Return [X, Y] of the center of cell containing provided text 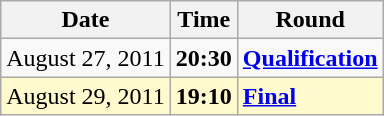
Date [86, 20]
August 27, 2011 [86, 58]
Time [204, 20]
Qualification [310, 58]
19:10 [204, 96]
Round [310, 20]
20:30 [204, 58]
August 29, 2011 [86, 96]
Final [310, 96]
